Search for the cell housing the specified text and yield its [x, y] center coordinate. 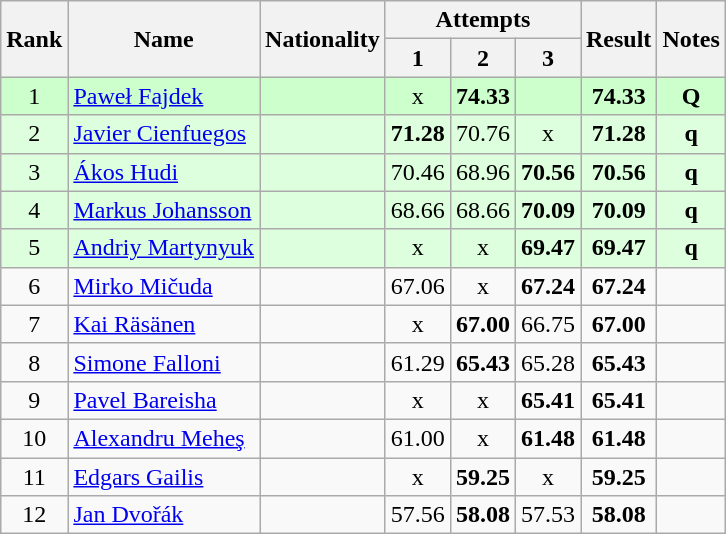
57.56 [418, 515]
Q [691, 96]
Mirko Mičuda [164, 286]
Paweł Fajdek [164, 96]
Edgars Gailis [164, 477]
Name [164, 39]
Markus Johansson [164, 210]
Alexandru Meheş [164, 438]
68.96 [482, 172]
6 [34, 286]
Rank [34, 39]
11 [34, 477]
57.53 [548, 515]
70.76 [482, 134]
Jan Dvořák [164, 515]
Notes [691, 39]
65.28 [548, 362]
61.29 [418, 362]
Nationality [323, 39]
9 [34, 400]
5 [34, 248]
67.06 [418, 286]
10 [34, 438]
Ákos Hudi [164, 172]
Andriy Martynyuk [164, 248]
7 [34, 324]
66.75 [548, 324]
Kai Räsänen [164, 324]
8 [34, 362]
Result [618, 39]
70.46 [418, 172]
Javier Cienfuegos [164, 134]
Pavel Bareisha [164, 400]
Attempts [482, 20]
4 [34, 210]
61.00 [418, 438]
12 [34, 515]
Simone Falloni [164, 362]
